Identify which cell holds the provided text, then report its (x, y) central coordinate. 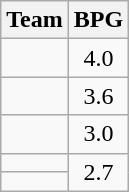
3.0 (98, 134)
2.7 (98, 172)
Team (35, 20)
3.6 (98, 96)
4.0 (98, 58)
BPG (98, 20)
